Scan for the cell matching the given text and deliver its (x, y) coordinate at center. 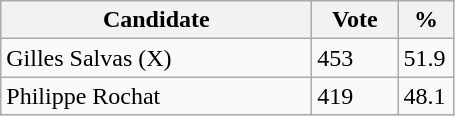
48.1 (426, 96)
453 (355, 58)
Vote (355, 20)
Philippe Rochat (156, 96)
Candidate (156, 20)
Gilles Salvas (X) (156, 58)
% (426, 20)
51.9 (426, 58)
419 (355, 96)
